Capture the cell that displays the provided text and extract its (x, y) central coordinate. 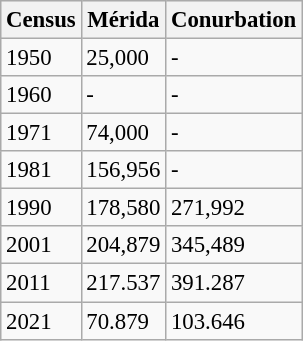
1960 (41, 95)
1971 (41, 133)
1950 (41, 58)
103.646 (234, 321)
2011 (41, 283)
156,956 (124, 170)
2001 (41, 245)
1981 (41, 170)
204,879 (124, 245)
Census (41, 20)
1990 (41, 208)
2021 (41, 321)
70.879 (124, 321)
271,992 (234, 208)
345,489 (234, 245)
Conurbation (234, 20)
391.287 (234, 283)
Mérida (124, 20)
178,580 (124, 208)
217.537 (124, 283)
74,000 (124, 133)
25,000 (124, 58)
